Output the (x, y) coordinate of the center of the cell containing the given text.  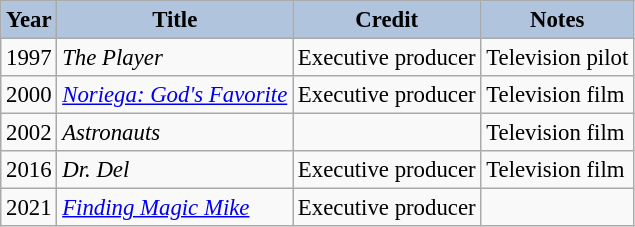
Notes (558, 20)
Year (29, 20)
2016 (29, 170)
2002 (29, 133)
Noriega: God's Favorite (175, 95)
Astronauts (175, 133)
2000 (29, 95)
Finding Magic Mike (175, 208)
Dr. Del (175, 170)
The Player (175, 58)
2021 (29, 208)
Television pilot (558, 58)
Credit (387, 20)
1997 (29, 58)
Title (175, 20)
